Locate the cell with the specified text and output its [X, Y] center coordinate. 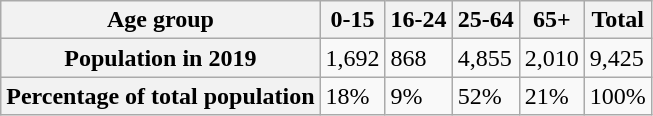
Age group [160, 20]
1,692 [352, 58]
0-15 [352, 20]
9,425 [618, 58]
21% [552, 96]
100% [618, 96]
2,010 [552, 58]
9% [418, 96]
65+ [552, 20]
25-64 [486, 20]
16-24 [418, 20]
Population in 2019 [160, 58]
Total [618, 20]
Percentage of total population [160, 96]
4,855 [486, 58]
868 [418, 58]
18% [352, 96]
52% [486, 96]
